Pinpoint the cell where the given text exists, returning its (X, Y) midpoint coordinate. 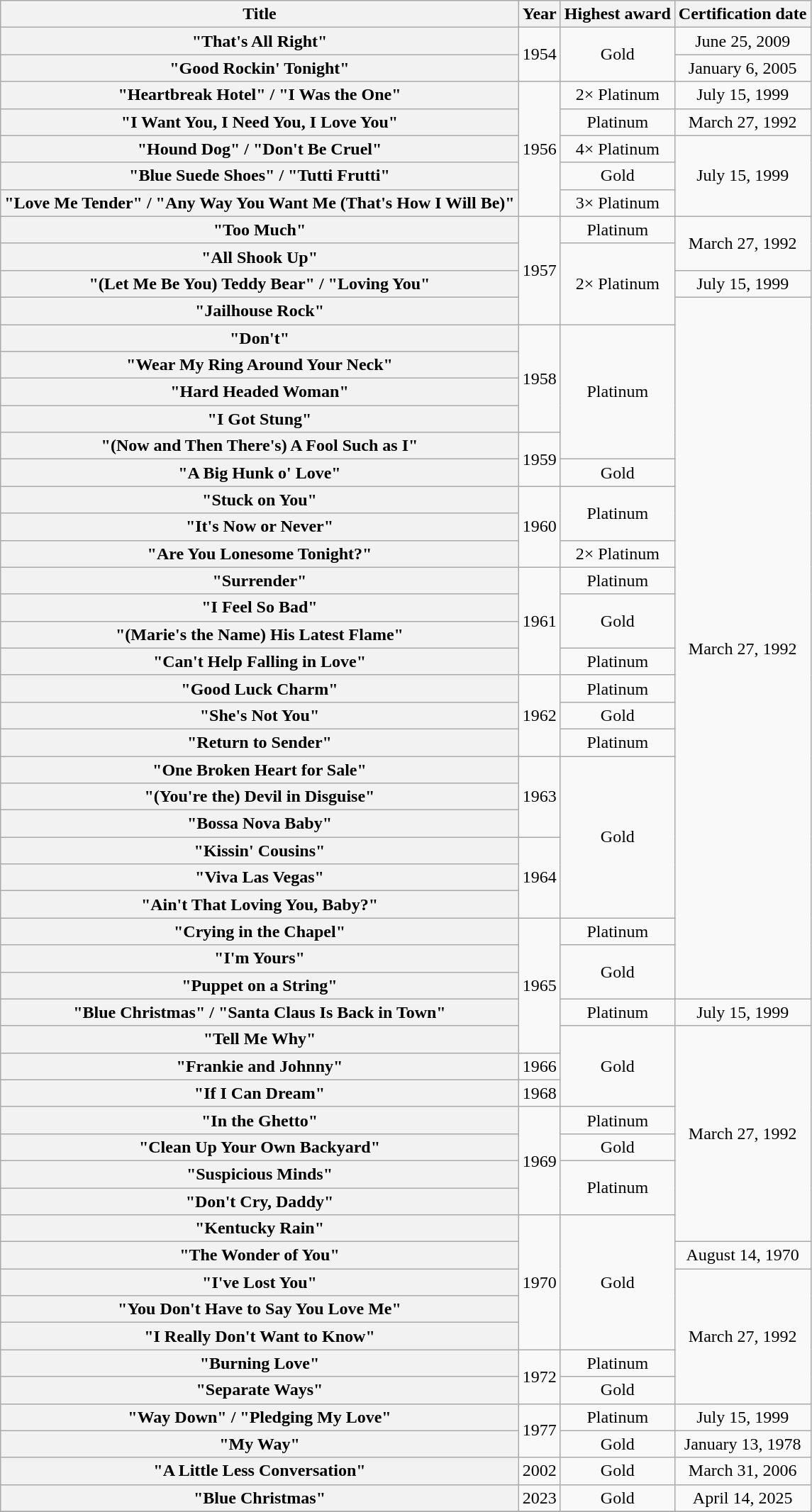
"Wear My Ring Around Your Neck" (260, 365)
January 13, 1978 (743, 1444)
"My Way" (260, 1444)
March 31, 2006 (743, 1471)
"Frankie and Johnny" (260, 1066)
1963 (539, 796)
"I Want You, I Need You, I Love You" (260, 122)
August 14, 1970 (743, 1255)
"Blue Christmas" / "Santa Claus Is Back in Town" (260, 1012)
Title (260, 14)
"Blue Suede Shoes" / "Tutti Frutti" (260, 176)
"Suspicious Minds" (260, 1174)
Certification date (743, 14)
"In the Ghetto" (260, 1120)
4× Platinum (617, 149)
1965 (539, 985)
1972 (539, 1377)
1961 (539, 621)
Highest award (617, 14)
"Puppet on a String" (260, 985)
1958 (539, 379)
"I'm Yours" (260, 958)
"Burning Love" (260, 1363)
"Crying in the Chapel" (260, 931)
1954 (539, 55)
"I Feel So Bad" (260, 607)
Year (539, 14)
June 25, 2009 (743, 41)
"Jailhouse Rock" (260, 310)
"Surrender" (260, 581)
"Are You Lonesome Tonight?" (260, 554)
"Separate Ways" (260, 1390)
"Good Rockin' Tonight" (260, 68)
"Way Down" / "Pledging My Love" (260, 1417)
"You Don't Have to Say You Love Me" (260, 1309)
January 6, 2005 (743, 68)
"(Marie's the Name) His Latest Flame" (260, 634)
"Viva Las Vegas" (260, 878)
1970 (539, 1282)
"Kentucky Rain" (260, 1228)
"Bossa Nova Baby" (260, 824)
1956 (539, 149)
"Hound Dog" / "Don't Be Cruel" (260, 149)
"(Now and Then There's) A Fool Such as I" (260, 446)
"Stuck on You" (260, 500)
1969 (539, 1160)
"(Let Me Be You) Teddy Bear" / "Loving You" (260, 284)
"Kissin' Cousins" (260, 851)
"She's Not You" (260, 715)
1962 (539, 715)
"A Big Hunk o' Love" (260, 473)
"Too Much" (260, 230)
1968 (539, 1093)
"Return to Sender" (260, 742)
1957 (539, 270)
"One Broken Heart for Sale" (260, 769)
"Heartbreak Hotel" / "I Was the One" (260, 95)
"If I Can Dream" (260, 1093)
"Ain't That Loving You, Baby?" (260, 905)
"The Wonder of You" (260, 1255)
"That's All Right" (260, 41)
"(You're the) Devil in Disguise" (260, 797)
1977 (539, 1430)
1964 (539, 878)
"Can't Help Falling in Love" (260, 661)
"A Little Less Conversation" (260, 1471)
2002 (539, 1471)
"I Really Don't Want to Know" (260, 1336)
"Don't" (260, 338)
"Blue Christmas" (260, 1498)
April 14, 2025 (743, 1498)
"Love Me Tender" / "Any Way You Want Me (That's How I Will Be)" (260, 203)
3× Platinum (617, 203)
"Don't Cry, Daddy" (260, 1202)
1960 (539, 527)
1966 (539, 1066)
1959 (539, 459)
"Hard Headed Woman" (260, 392)
2023 (539, 1498)
"All Shook Up" (260, 257)
"Clean Up Your Own Backyard" (260, 1147)
"Good Luck Charm" (260, 688)
"Tell Me Why" (260, 1039)
"I've Lost You" (260, 1282)
"I Got Stung" (260, 419)
"It's Now or Never" (260, 527)
